Return (x, y) of the center of cell containing provided text 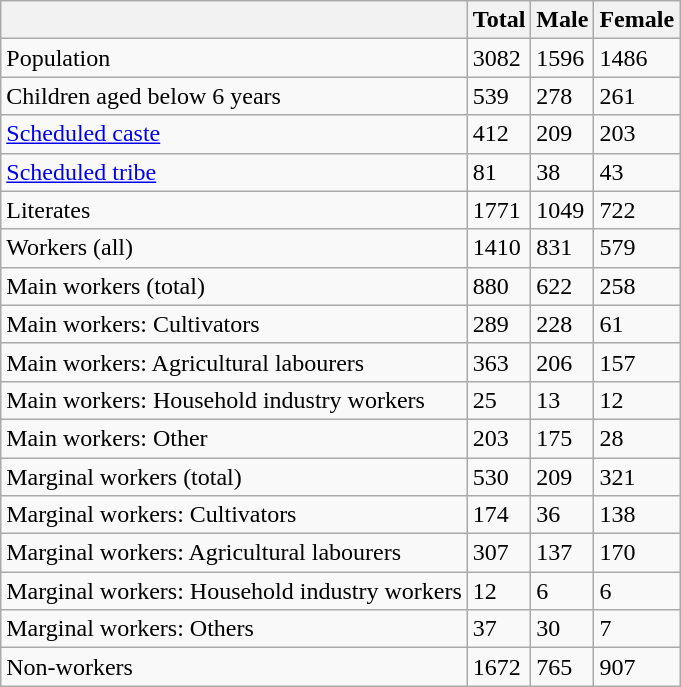
61 (637, 324)
622 (562, 286)
1596 (562, 58)
412 (499, 134)
1486 (637, 58)
175 (562, 438)
258 (637, 286)
13 (562, 400)
880 (499, 286)
1049 (562, 210)
321 (637, 477)
Marginal workers: Cultivators (234, 515)
138 (637, 515)
81 (499, 172)
Main workers: Other (234, 438)
1410 (499, 248)
7 (637, 629)
722 (637, 210)
3082 (499, 58)
170 (637, 553)
30 (562, 629)
25 (499, 400)
261 (637, 96)
Marginal workers: Household industry workers (234, 591)
Total (499, 20)
907 (637, 667)
Main workers: Cultivators (234, 324)
206 (562, 362)
37 (499, 629)
Non-workers (234, 667)
Main workers: Household industry workers (234, 400)
Marginal workers (total) (234, 477)
Population (234, 58)
36 (562, 515)
174 (499, 515)
38 (562, 172)
1771 (499, 210)
530 (499, 477)
Scheduled tribe (234, 172)
307 (499, 553)
228 (562, 324)
289 (499, 324)
137 (562, 553)
278 (562, 96)
579 (637, 248)
Workers (all) (234, 248)
831 (562, 248)
363 (499, 362)
765 (562, 667)
539 (499, 96)
Main workers: Agricultural labourers (234, 362)
157 (637, 362)
Main workers (total) (234, 286)
Marginal workers: Others (234, 629)
Male (562, 20)
28 (637, 438)
1672 (499, 667)
Scheduled caste (234, 134)
Female (637, 20)
43 (637, 172)
Literates (234, 210)
Marginal workers: Agricultural labourers (234, 553)
Children aged below 6 years (234, 96)
